Detect which cell encompasses the target text, then output its [X, Y] center coordinate. 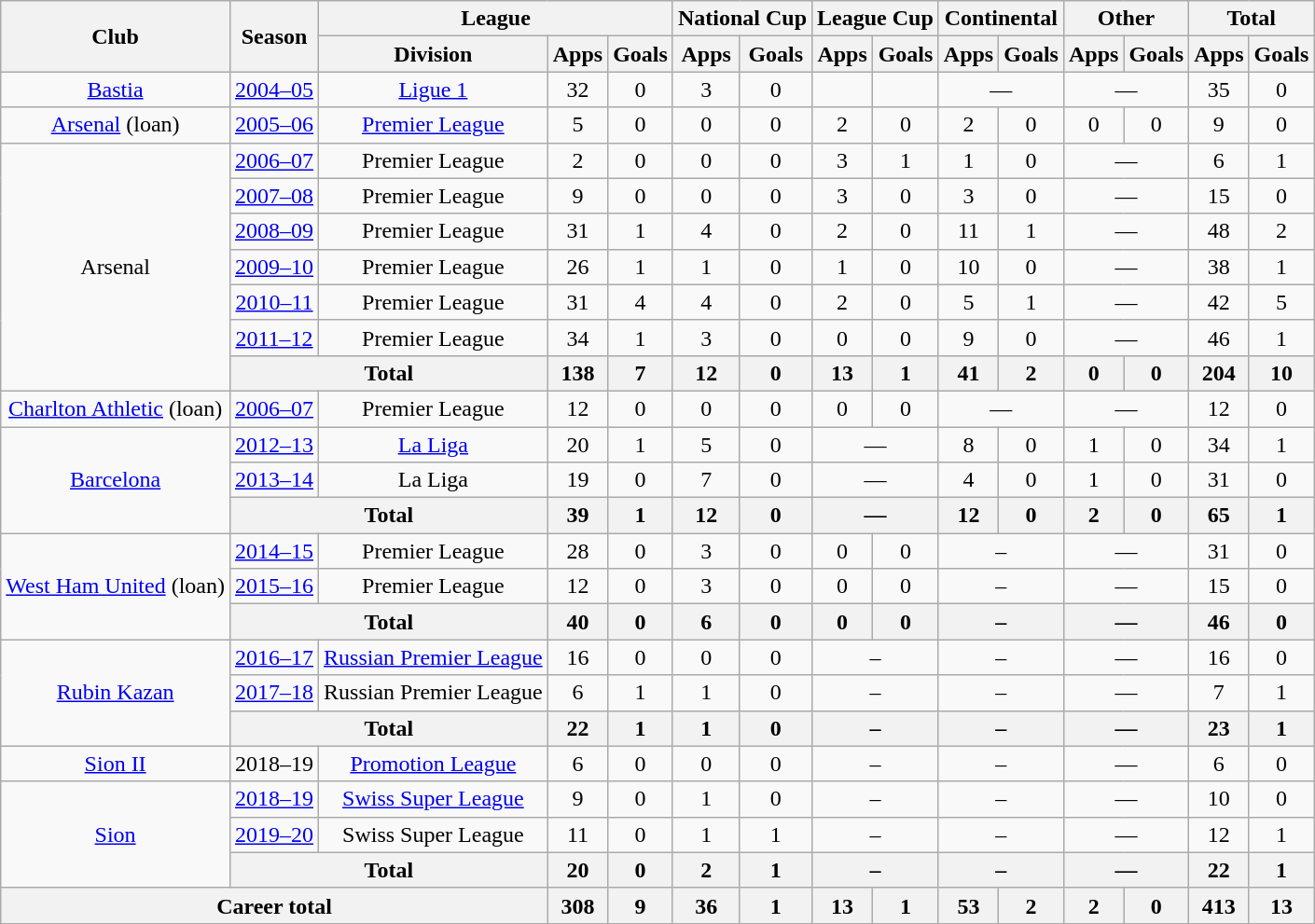
8 [968, 445]
Sion II [116, 764]
39 [577, 516]
Continental [1001, 19]
National Cup [742, 19]
Arsenal (loan) [116, 125]
2009–10 [274, 267]
2012–13 [274, 445]
2011–12 [274, 338]
Sion [116, 834]
2019–20 [274, 834]
26 [577, 267]
Division [434, 54]
League Cup [876, 19]
413 [1219, 905]
65 [1219, 516]
23 [1219, 728]
Barcelona [116, 480]
Arsenal [116, 267]
42 [1219, 302]
2013–14 [274, 480]
2004–05 [274, 90]
2015–16 [274, 586]
Career total [274, 905]
38 [1219, 267]
40 [577, 622]
2007–08 [274, 196]
19 [577, 480]
2008–09 [274, 231]
Ligue 1 [434, 90]
West Ham United (loan) [116, 586]
Rubin Kazan [116, 693]
138 [577, 373]
2014–15 [274, 551]
Charlton Athletic (loan) [116, 408]
32 [577, 90]
53 [968, 905]
36 [706, 905]
Other [1126, 19]
2017–18 [274, 693]
2010–11 [274, 302]
2016–17 [274, 657]
48 [1219, 231]
2005–06 [274, 125]
308 [577, 905]
35 [1219, 90]
League [496, 19]
Promotion League [434, 764]
41 [968, 373]
Season [274, 36]
Club [116, 36]
204 [1219, 373]
28 [577, 551]
Bastia [116, 90]
